From the cell containing the given text, extract its center point as [X, Y] coordinate. 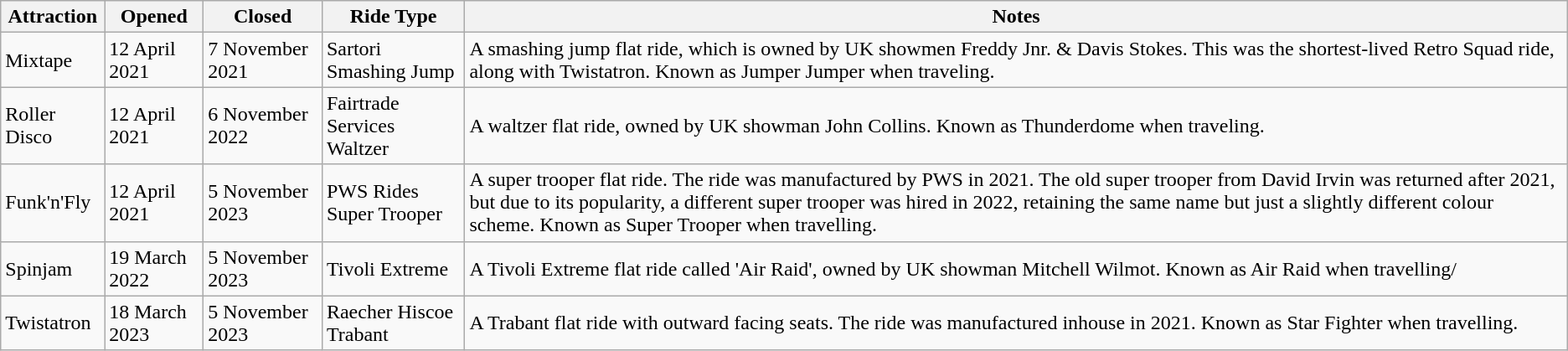
Twistatron [53, 323]
Raecher Hiscoe Trabant [393, 323]
A Tivoli Extreme flat ride called 'Air Raid', owned by UK showman Mitchell Wilmot. Known as Air Raid when travelling/ [1016, 268]
Sartori Smashing Jump [393, 60]
7 November 2021 [263, 60]
Roller Disco [53, 126]
Funk'n'Fly [53, 203]
Fairtrade Services Waltzer [393, 126]
Attraction [53, 17]
Notes [1016, 17]
A Trabant flat ride with outward facing seats. The ride was manufactured inhouse in 2021. Known as Star Fighter when travelling. [1016, 323]
A waltzer flat ride, owned by UK showman John Collins. Known as Thunderdome when traveling. [1016, 126]
18 March 2023 [154, 323]
Tivoli Extreme [393, 268]
6 November 2022 [263, 126]
19 March 2022 [154, 268]
Closed [263, 17]
Mixtape [53, 60]
PWS Rides Super Trooper [393, 203]
Ride Type [393, 17]
Spinjam [53, 268]
Opened [154, 17]
